Determine the (x, y) coordinate at the center of the cell enclosing the given text.  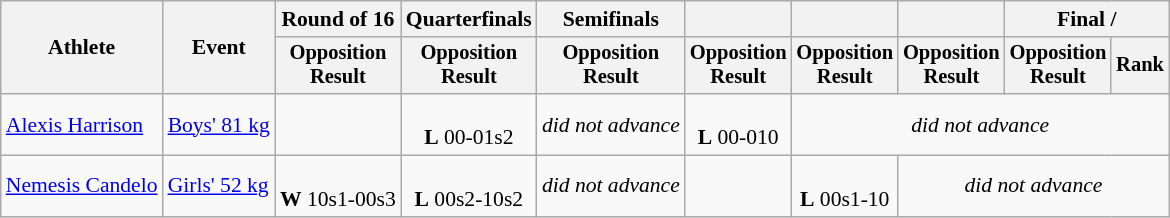
Quarterfinals (469, 19)
Semifinals (611, 19)
Girls' 52 kg (219, 186)
Round of 16 (338, 19)
L 00-010 (738, 124)
L 00s2-10s2 (469, 186)
L 00s1-10 (844, 186)
Event (219, 48)
Athlete (82, 48)
Alexis Harrison (82, 124)
Final / (1087, 19)
Boys' 81 kg (219, 124)
L 00-01s2 (469, 124)
W 10s1-00s3 (338, 186)
Rank (1140, 66)
Nemesis Candelo (82, 186)
